Determine the (x, y) coordinate at the center of the cell enclosing the given text.  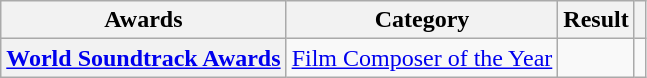
World Soundtrack Awards (144, 58)
Category (422, 20)
Film Composer of the Year (422, 58)
Result (596, 20)
Awards (144, 20)
